Identify which cell holds the provided text, then report its (x, y) central coordinate. 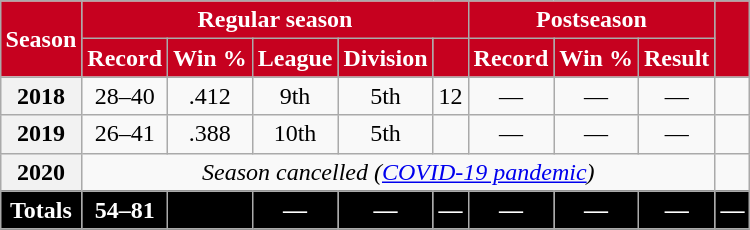
Season (41, 39)
Result (676, 58)
28–40 (125, 96)
12 (450, 96)
Division (386, 58)
Totals (41, 210)
2018 (41, 96)
Season cancelled (COVID-19 pandemic) (398, 172)
9th (295, 96)
Postseason (592, 20)
10th (295, 134)
54–81 (125, 210)
.388 (210, 134)
26–41 (125, 134)
2020 (41, 172)
Regular season (275, 20)
League (295, 58)
2019 (41, 134)
.412 (210, 96)
